Locate the cell with the specified text and output its [x, y] center coordinate. 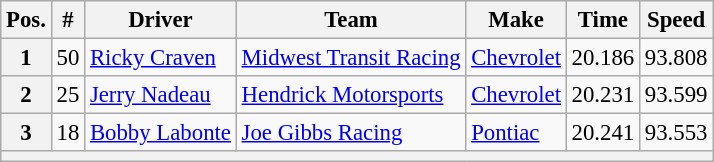
# [68, 20]
20.231 [602, 95]
Time [602, 20]
20.241 [602, 133]
Midwest Transit Racing [351, 58]
3 [26, 133]
93.553 [676, 133]
2 [26, 95]
Bobby Labonte [161, 133]
Ricky Craven [161, 58]
1 [26, 58]
Jerry Nadeau [161, 95]
Hendrick Motorsports [351, 95]
93.808 [676, 58]
Pontiac [516, 133]
Joe Gibbs Racing [351, 133]
Make [516, 20]
20.186 [602, 58]
25 [68, 95]
50 [68, 58]
93.599 [676, 95]
Team [351, 20]
Speed [676, 20]
Driver [161, 20]
Pos. [26, 20]
18 [68, 133]
